Search for the cell housing the specified text and yield its (X, Y) center coordinate. 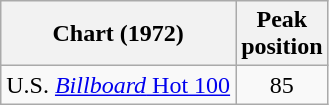
Chart (1972) (118, 34)
U.S. Billboard Hot 100 (118, 85)
85 (282, 85)
Peakposition (282, 34)
